Scan for the cell matching the given text and deliver its [x, y] coordinate at center. 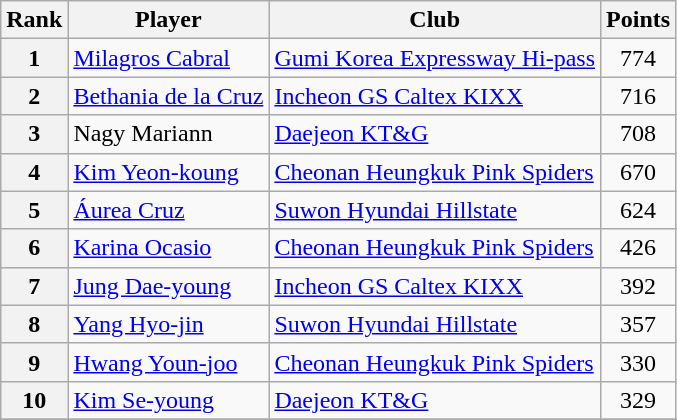
Kim Se-young [168, 400]
2 [34, 96]
5 [34, 210]
Kim Yeon-koung [168, 172]
Milagros Cabral [168, 58]
708 [638, 134]
9 [34, 362]
Nagy Mariann [168, 134]
624 [638, 210]
392 [638, 286]
Áurea Cruz [168, 210]
8 [34, 324]
330 [638, 362]
Karina Ocasio [168, 248]
774 [638, 58]
6 [34, 248]
7 [34, 286]
4 [34, 172]
Player [168, 20]
Jung Dae-young [168, 286]
329 [638, 400]
357 [638, 324]
Points [638, 20]
716 [638, 96]
670 [638, 172]
Bethania de la Cruz [168, 96]
426 [638, 248]
1 [34, 58]
Rank [34, 20]
10 [34, 400]
Yang Hyo-jin [168, 324]
Gumi Korea Expressway Hi-pass [435, 58]
3 [34, 134]
Club [435, 20]
Hwang Youn-joo [168, 362]
